Return the [x, y] coordinate for the center point of the cell that contains the specified text.  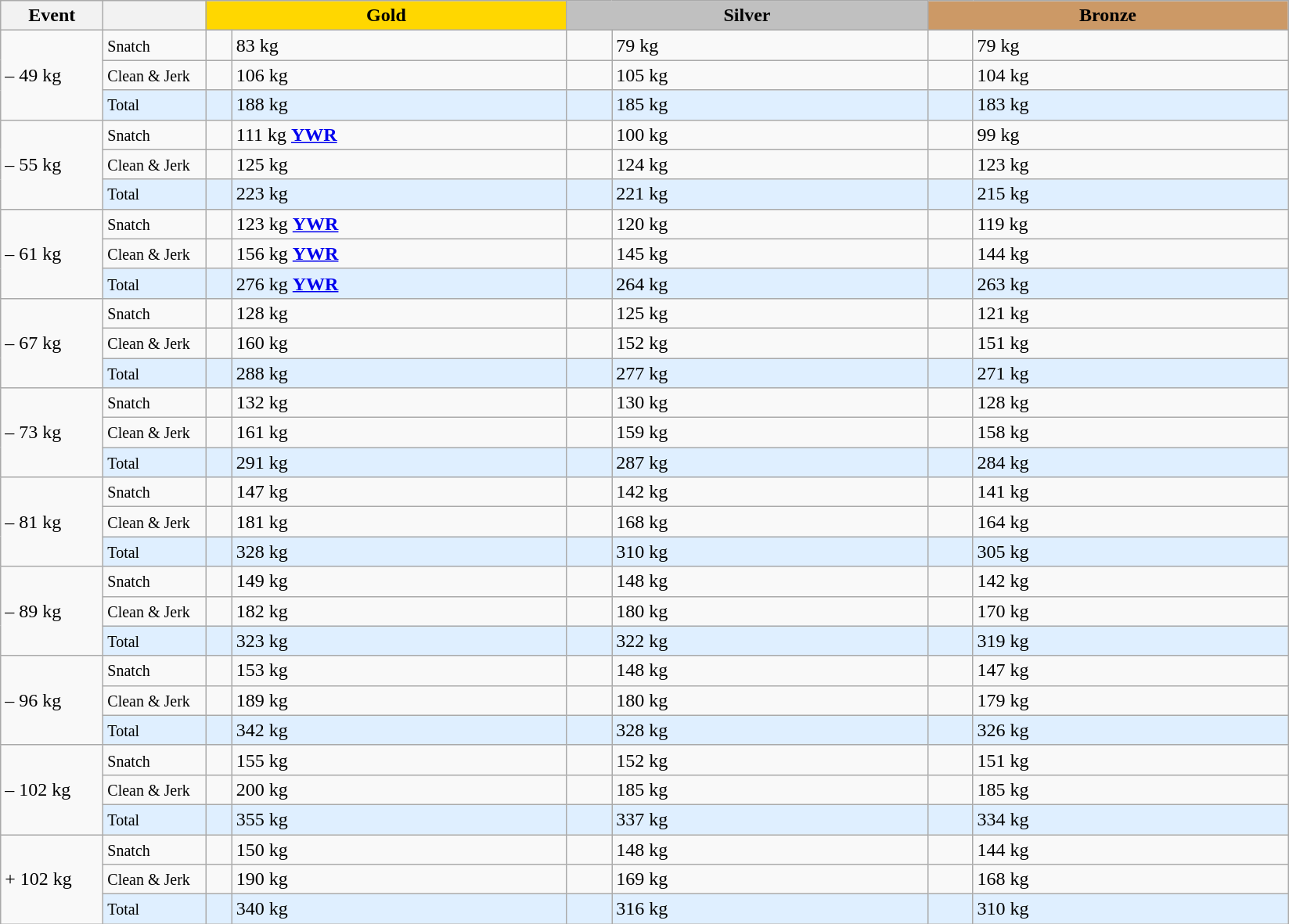
106 kg [399, 75]
149 kg [399, 581]
– 96 kg [52, 700]
340 kg [399, 909]
– 55 kg [52, 164]
104 kg [1130, 75]
153 kg [399, 671]
334 kg [1130, 819]
132 kg [399, 403]
123 kg [1130, 164]
150 kg [399, 849]
319 kg [1130, 641]
183 kg [1130, 105]
Bronze [1108, 16]
– 102 kg [52, 789]
– 67 kg [52, 343]
141 kg [1130, 492]
169 kg [770, 879]
130 kg [770, 403]
– 61 kg [52, 253]
111 kg YWR [399, 135]
305 kg [1130, 552]
337 kg [770, 819]
145 kg [770, 253]
271 kg [1130, 373]
105 kg [770, 75]
– 73 kg [52, 433]
215 kg [1130, 194]
Event [52, 16]
179 kg [1130, 700]
322 kg [770, 641]
323 kg [399, 641]
– 49 kg [52, 75]
123 kg YWR [399, 224]
161 kg [399, 433]
– 81 kg [52, 522]
263 kg [1130, 283]
316 kg [770, 909]
342 kg [399, 730]
Silver [747, 16]
221 kg [770, 194]
287 kg [770, 462]
156 kg YWR [399, 253]
– 89 kg [52, 611]
124 kg [770, 164]
189 kg [399, 700]
284 kg [1130, 462]
160 kg [399, 343]
200 kg [399, 789]
155 kg [399, 760]
181 kg [399, 522]
223 kg [399, 194]
277 kg [770, 373]
276 kg YWR [399, 283]
119 kg [1130, 224]
164 kg [1130, 522]
326 kg [1130, 730]
Gold [387, 16]
291 kg [399, 462]
100 kg [770, 135]
121 kg [1130, 313]
170 kg [1130, 611]
190 kg [399, 879]
182 kg [399, 611]
355 kg [399, 819]
+ 102 kg [52, 879]
83 kg [399, 45]
120 kg [770, 224]
99 kg [1130, 135]
158 kg [1130, 433]
188 kg [399, 105]
159 kg [770, 433]
288 kg [399, 373]
264 kg [770, 283]
